Capture the cell that displays the provided text and extract its [x, y] central coordinate. 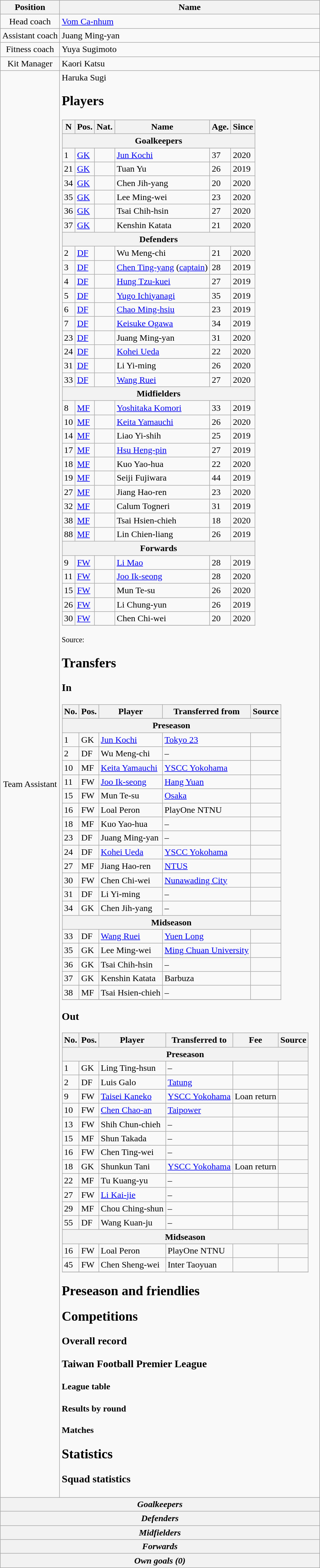
Transferred from [207, 712]
17 [69, 450]
45 [70, 1265]
Team Assistant [30, 784]
19 [69, 478]
N [69, 127]
Wang Kuan-ju [132, 1223]
Hsu Heng-pin [162, 450]
Fitness coach [30, 49]
Vom Ca-nhum [190, 21]
4 [69, 281]
Nat. [104, 127]
Li Chung-yun [162, 605]
Calum Togneri [162, 506]
55 [70, 1223]
14 [69, 436]
Transferred to [199, 1040]
Seiji Fujiwara [162, 478]
Keisuke Ogawa [162, 323]
Lin Chien-liang [162, 534]
44 [220, 478]
Hung Tzu-kuei [162, 281]
Age. [220, 127]
Yuya Sugimoto [190, 49]
29 [70, 1208]
Barbuza [207, 979]
Shih Chun-chieh [132, 1124]
Taipower [199, 1110]
13 [70, 1124]
Position [30, 7]
6 [69, 309]
Shunkun Tani [132, 1166]
Tuan Yu [162, 169]
Kaori Katsu [190, 63]
Chou Ching-shun [132, 1208]
Li Mao [162, 562]
Since [243, 127]
Chen Chao-an [132, 1110]
Luis Galo [132, 1082]
Head coach [30, 21]
NTUS [207, 866]
Chen Sheng-wei [132, 1265]
Kit Manager [30, 63]
Tatung [199, 1082]
Chen Ting-wei [132, 1152]
Shun Takada [132, 1138]
3 [69, 267]
Yugo Ichiyanagi [162, 295]
Chao Ming-hsiu [162, 309]
8 [69, 408]
7 [69, 323]
32 [69, 506]
Inter Taoyuan [199, 1265]
Assistant coach [30, 35]
Liao Yi-shih [162, 436]
Own goals (0) [160, 1561]
Tokyo 23 [207, 740]
Ling Ting-hsun [132, 1068]
Taisei Kaneko [132, 1096]
88 [69, 534]
Tu Kuang-yu [132, 1180]
Ming Chuan University [207, 950]
Osaka [207, 796]
Yuen Long [207, 936]
Nunawading City [207, 880]
Fee [255, 1040]
Yoshitaka Komori [162, 408]
25 [220, 436]
Chen Ting-yang (captain) [162, 267]
5 [69, 295]
Hang Yuan [207, 782]
Li Kai-jie [132, 1194]
